Provide the (X, Y) coordinate of the cell's center where the given text is located.  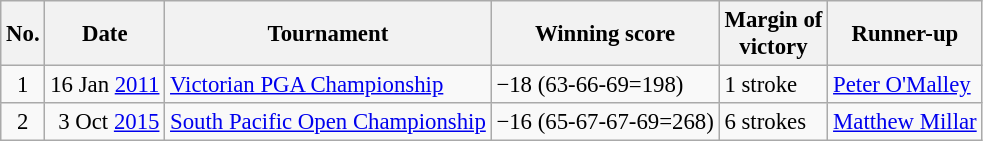
Date (105, 34)
3 Oct 2015 (105, 122)
Peter O'Malley (905, 85)
−16 (65-67-67-69=268) (605, 122)
Matthew Millar (905, 122)
Winning score (605, 34)
Tournament (328, 34)
−18 (63-66-69=198) (605, 85)
6 strokes (774, 122)
Victorian PGA Championship (328, 85)
Margin ofvictory (774, 34)
1 stroke (774, 85)
1 (23, 85)
No. (23, 34)
Runner-up (905, 34)
16 Jan 2011 (105, 85)
2 (23, 122)
South Pacific Open Championship (328, 122)
